Output the (X, Y) coordinate of the center of the cell containing the given text.  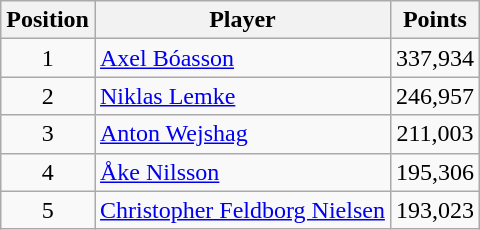
1 (48, 58)
193,023 (434, 210)
Anton Wejshag (242, 134)
246,957 (434, 96)
2 (48, 96)
195,306 (434, 172)
337,934 (434, 58)
Christopher Feldborg Nielsen (242, 210)
Player (242, 20)
211,003 (434, 134)
Position (48, 20)
Niklas Lemke (242, 96)
5 (48, 210)
Axel Bóasson (242, 58)
4 (48, 172)
Points (434, 20)
Åke Nilsson (242, 172)
3 (48, 134)
